Provide the [x, y] coordinate of the cell's center where the given text is located.  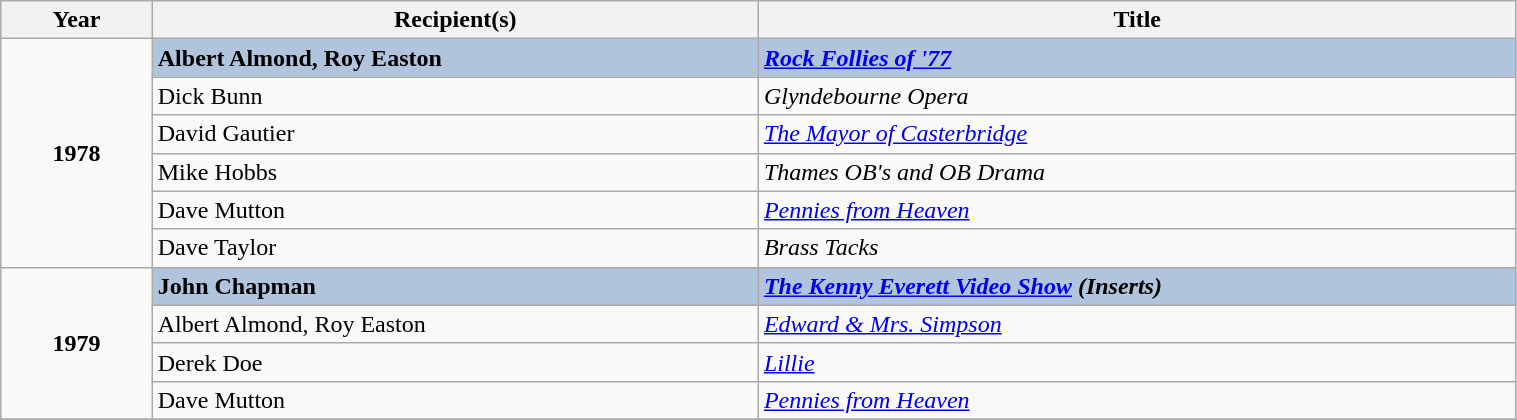
The Kenny Everett Video Show (Inserts) [1137, 286]
David Gautier [455, 134]
Rock Follies of '77 [1137, 58]
Brass Tacks [1137, 248]
Dick Bunn [455, 96]
1979 [77, 343]
Glyndebourne Opera [1137, 96]
Recipient(s) [455, 20]
The Mayor of Casterbridge [1137, 134]
Lillie [1137, 362]
Title [1137, 20]
Dave Taylor [455, 248]
Mike Hobbs [455, 172]
Derek Doe [455, 362]
John Chapman [455, 286]
Thames OB's and OB Drama [1137, 172]
1978 [77, 153]
Edward & Mrs. Simpson [1137, 324]
Year [77, 20]
